Pinpoint the cell where the given text exists, returning its [x, y] midpoint coordinate. 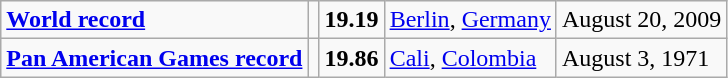
19.19 [352, 20]
Pan American Games record [154, 58]
August 3, 1971 [641, 58]
World record [154, 20]
Cali, Colombia [470, 58]
19.86 [352, 58]
Berlin, Germany [470, 20]
August 20, 2009 [641, 20]
